From the cell containing the given text, extract its center point as (x, y) coordinate. 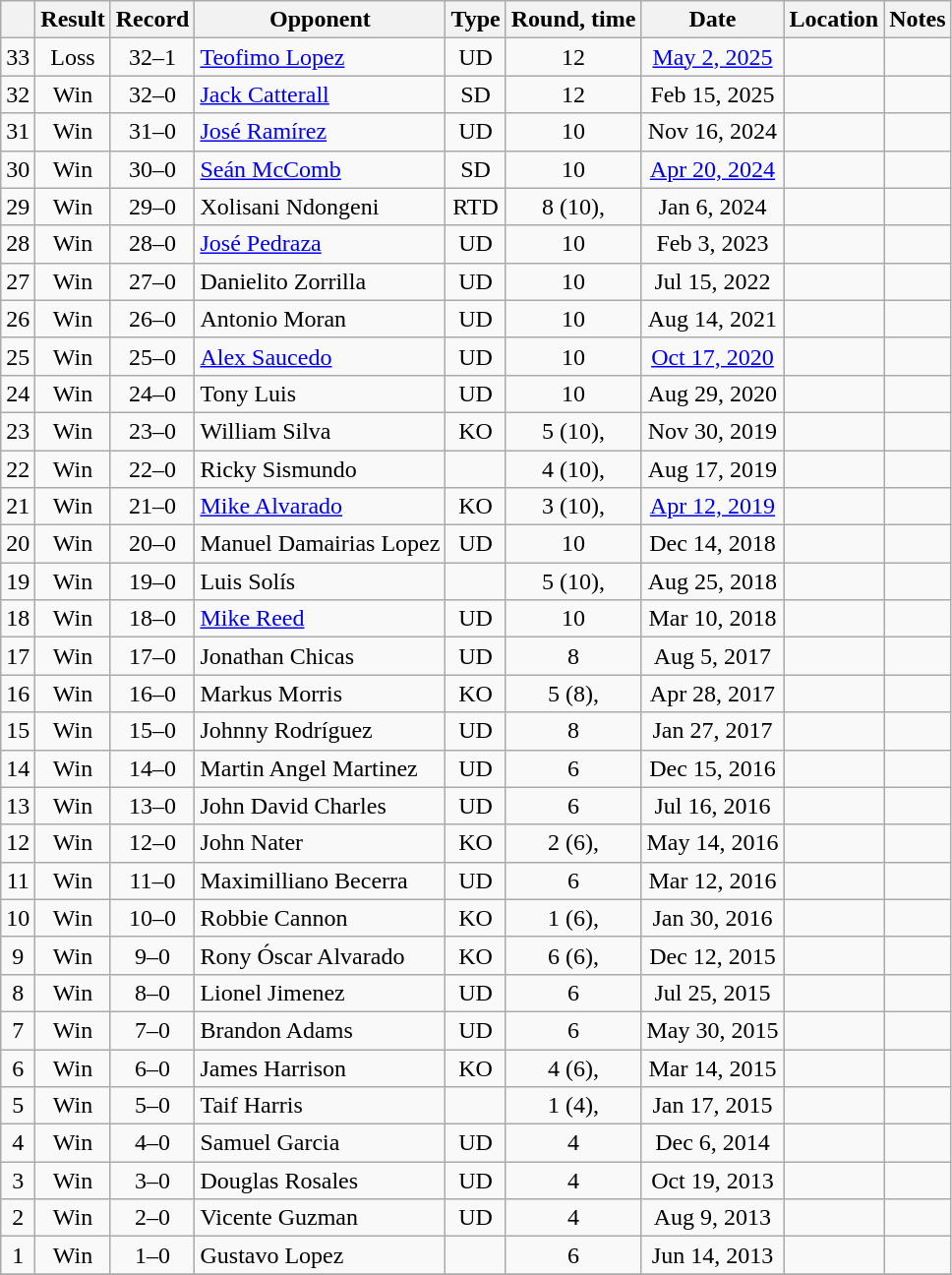
7 (18, 1030)
32 (18, 94)
3–0 (152, 1181)
Brandon Adams (321, 1030)
Jonathan Chicas (321, 656)
22–0 (152, 469)
Ricky Sismundo (321, 469)
5 (8), (573, 694)
15–0 (152, 731)
6 (6), (573, 955)
Aug 9, 2013 (712, 1218)
8–0 (152, 993)
Jun 14, 2013 (712, 1255)
3 (18, 1181)
5–0 (152, 1106)
Mar 10, 2018 (712, 619)
Dec 14, 2018 (712, 544)
18–0 (152, 619)
21–0 (152, 507)
32–1 (152, 57)
May 2, 2025 (712, 57)
Maximilliano Becerra (321, 880)
4–0 (152, 1143)
May 30, 2015 (712, 1030)
Douglas Rosales (321, 1181)
9 (18, 955)
27 (18, 281)
Aug 29, 2020 (712, 394)
Result (73, 20)
Type (476, 20)
Apr 28, 2017 (712, 694)
Aug 17, 2019 (712, 469)
Xolisani Ndongeni (321, 207)
Date (712, 20)
Dec 15, 2016 (712, 768)
Jack Catterall (321, 94)
32–0 (152, 94)
30–0 (152, 169)
José Pedraza (321, 244)
Aug 25, 2018 (712, 581)
Oct 19, 2013 (712, 1181)
Seán McComb (321, 169)
Robbie Cannon (321, 918)
1 (4), (573, 1106)
19 (18, 581)
24 (18, 394)
11–0 (152, 880)
20–0 (152, 544)
14–0 (152, 768)
13 (18, 806)
4 (6), (573, 1067)
Apr 20, 2024 (712, 169)
1 (6), (573, 918)
29 (18, 207)
Jul 16, 2016 (712, 806)
Lionel Jimenez (321, 993)
James Harrison (321, 1067)
2 (18, 1218)
Location (834, 20)
28 (18, 244)
3 (10), (573, 507)
15 (18, 731)
26 (18, 319)
Oct 17, 2020 (712, 356)
10–0 (152, 918)
29–0 (152, 207)
Jan 27, 2017 (712, 731)
Luis Solís (321, 581)
Nov 30, 2019 (712, 431)
Dec 6, 2014 (712, 1143)
Mike Reed (321, 619)
30 (18, 169)
Taif Harris (321, 1106)
Notes (918, 20)
Mar 12, 2016 (712, 880)
5 (18, 1106)
24–0 (152, 394)
RTD (476, 207)
25 (18, 356)
27–0 (152, 281)
25–0 (152, 356)
22 (18, 469)
Jul 15, 2022 (712, 281)
23 (18, 431)
1 (18, 1255)
Samuel Garcia (321, 1143)
23–0 (152, 431)
2–0 (152, 1218)
8 (10), (573, 207)
31 (18, 132)
Feb 15, 2025 (712, 94)
Johnny Rodríguez (321, 731)
Feb 3, 2023 (712, 244)
Jan 30, 2016 (712, 918)
Rony Óscar Alvarado (321, 955)
Martin Angel Martinez (321, 768)
12–0 (152, 843)
13–0 (152, 806)
33 (18, 57)
Apr 12, 2019 (712, 507)
20 (18, 544)
31–0 (152, 132)
Gustavo Lopez (321, 1255)
4 (10), (573, 469)
17–0 (152, 656)
Teofimo Lopez (321, 57)
Danielito Zorrilla (321, 281)
Jul 25, 2015 (712, 993)
Round, time (573, 20)
William Silva (321, 431)
May 14, 2016 (712, 843)
Vicente Guzman (321, 1218)
14 (18, 768)
7–0 (152, 1030)
Loss (73, 57)
2 (6), (573, 843)
José Ramírez (321, 132)
Antonio Moran (321, 319)
Aug 5, 2017 (712, 656)
Dec 12, 2015 (712, 955)
Mike Alvarado (321, 507)
Record (152, 20)
18 (18, 619)
Markus Morris (321, 694)
26–0 (152, 319)
Jan 17, 2015 (712, 1106)
21 (18, 507)
19–0 (152, 581)
9–0 (152, 955)
16 (18, 694)
11 (18, 880)
Tony Luis (321, 394)
Nov 16, 2024 (712, 132)
6–0 (152, 1067)
1–0 (152, 1255)
17 (18, 656)
Aug 14, 2021 (712, 319)
Alex Saucedo (321, 356)
Jan 6, 2024 (712, 207)
Opponent (321, 20)
John Nater (321, 843)
Mar 14, 2015 (712, 1067)
John David Charles (321, 806)
28–0 (152, 244)
16–0 (152, 694)
Manuel Damairias Lopez (321, 544)
